Search for the cell housing the specified text and yield its (X, Y) center coordinate. 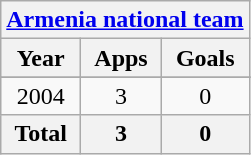
2004 (41, 96)
Apps (122, 58)
Goals (205, 58)
Armenia national team (125, 20)
Year (41, 58)
Total (41, 134)
